Identify which cell holds the provided text, then report its [x, y] central coordinate. 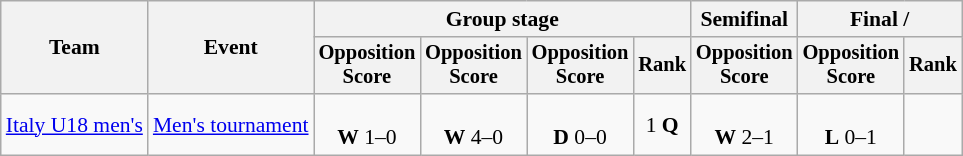
Semifinal [744, 19]
W 2–1 [744, 124]
Men's tournament [231, 124]
Group stage [502, 19]
Italy U18 men's [74, 124]
W 4–0 [474, 124]
W 1–0 [368, 124]
D 0–0 [580, 124]
L 0–1 [852, 124]
Team [74, 48]
Event [231, 48]
Final / [880, 19]
1 Q [662, 124]
